Determine the (x, y) coordinate at the center of the cell enclosing the given text.  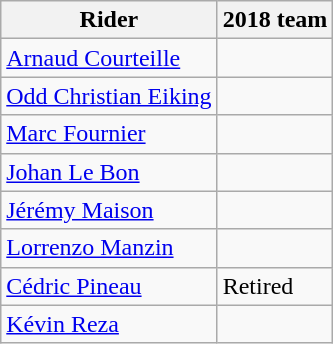
Jérémy Maison (109, 210)
2018 team (275, 20)
Arnaud Courteille (109, 58)
Lorrenzo Manzin (109, 248)
Marc Fournier (109, 134)
Retired (275, 286)
Odd Christian Eiking (109, 96)
Rider (109, 20)
Johan Le Bon (109, 172)
Cédric Pineau (109, 286)
Kévin Reza (109, 324)
